Determine the (X, Y) coordinate at the center of the cell enclosing the given text.  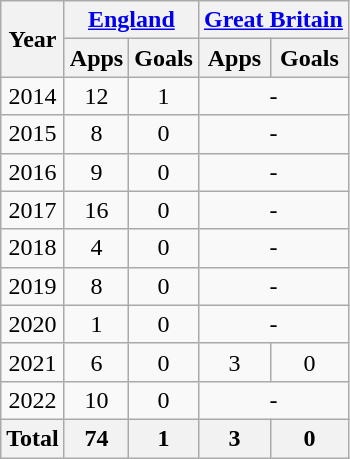
6 (96, 362)
2020 (33, 324)
England (131, 20)
74 (96, 438)
2019 (33, 286)
2014 (33, 96)
2016 (33, 172)
2021 (33, 362)
10 (96, 400)
2022 (33, 400)
Great Britain (273, 20)
12 (96, 96)
16 (96, 210)
9 (96, 172)
2017 (33, 210)
2018 (33, 248)
4 (96, 248)
2015 (33, 134)
Year (33, 39)
Total (33, 438)
